Extract the (x, y) coordinate from the center of the cell holding the provided text.  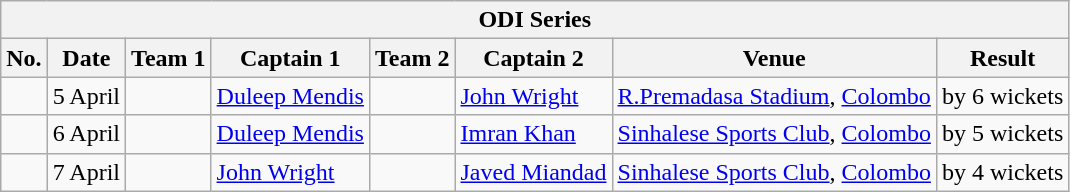
ODI Series (535, 20)
by 4 wickets (1002, 172)
7 April (86, 172)
6 April (86, 134)
Javed Miandad (534, 172)
Team 1 (169, 58)
Result (1002, 58)
Imran Khan (534, 134)
R.Premadasa Stadium, Colombo (774, 96)
5 April (86, 96)
Captain 2 (534, 58)
Date (86, 58)
No. (24, 58)
Venue (774, 58)
Team 2 (412, 58)
by 6 wickets (1002, 96)
by 5 wickets (1002, 134)
Captain 1 (290, 58)
